Search for the cell housing the specified text and yield its [X, Y] center coordinate. 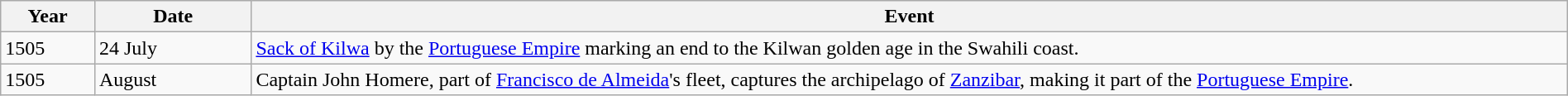
Date [172, 17]
Sack of Kilwa by the Portuguese Empire marking an end to the Kilwan golden age in the Swahili coast. [910, 48]
Captain John Homere, part of Francisco de Almeida's fleet, captures the archipelago of Zanzibar, making it part of the Portuguese Empire. [910, 79]
24 July [172, 48]
August [172, 79]
Year [48, 17]
Event [910, 17]
